Provide the (x, y) coordinate of the cell's center where the given text is located.  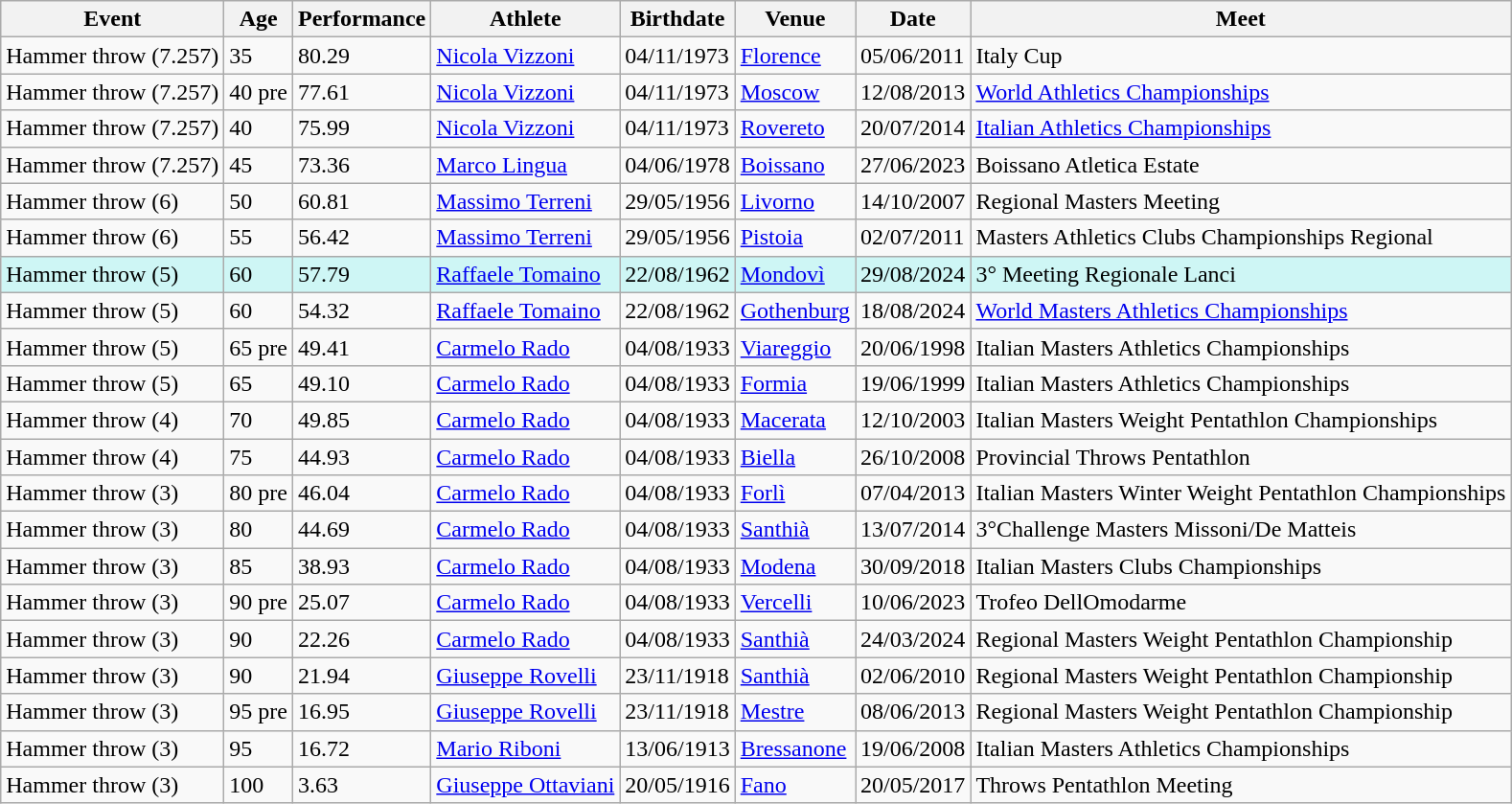
80.29 (361, 56)
Italian Masters Winter Weight Pentathlon Championships (1241, 494)
3° Meeting Regionale Lanci (1241, 274)
Rovereto (795, 128)
Fano (795, 785)
Performance (361, 19)
Italy Cup (1241, 56)
World Masters Athletics Championships (1241, 310)
3.63 (361, 785)
04/06/1978 (677, 165)
3°Challenge Masters Missoni/De Matteis (1241, 530)
Mario Riboni (525, 748)
Mestre (795, 712)
26/10/2008 (912, 457)
Age (259, 19)
29/08/2024 (912, 274)
18/08/2024 (912, 310)
75 (259, 457)
38.93 (361, 566)
Provincial Throws Pentathlon (1241, 457)
54.32 (361, 310)
Italian Masters Weight Pentathlon Championships (1241, 420)
13/06/1913 (677, 748)
Forlì (795, 494)
57.79 (361, 274)
Boissano Atletica Estate (1241, 165)
World Athletics Championships (1241, 92)
49.41 (361, 347)
Giuseppe Ottaviani (525, 785)
Gothenburg (795, 310)
20/06/1998 (912, 347)
77.61 (361, 92)
Italian Athletics Championships (1241, 128)
80 (259, 530)
05/06/2011 (912, 56)
Modena (795, 566)
Venue (795, 19)
16.72 (361, 748)
Regional Masters Meeting (1241, 201)
Pistoia (795, 238)
08/06/2013 (912, 712)
49.85 (361, 420)
85 (259, 566)
19/06/2008 (912, 748)
Event (113, 19)
Marco Lingua (525, 165)
75.99 (361, 128)
20/05/1916 (677, 785)
Bressanone (795, 748)
100 (259, 785)
Meet (1241, 19)
90 pre (259, 603)
60.81 (361, 201)
49.10 (361, 383)
Macerata (795, 420)
Florence (795, 56)
65 pre (259, 347)
Biella (795, 457)
Italian Masters Clubs Championships (1241, 566)
16.95 (361, 712)
25.07 (361, 603)
40 (259, 128)
55 (259, 238)
Date (912, 19)
80 pre (259, 494)
22.26 (361, 639)
Viareggio (795, 347)
44.69 (361, 530)
73.36 (361, 165)
20/05/2017 (912, 785)
50 (259, 201)
Vercelli (795, 603)
20/07/2014 (912, 128)
13/07/2014 (912, 530)
35 (259, 56)
14/10/2007 (912, 201)
Birthdate (677, 19)
12/10/2003 (912, 420)
12/08/2013 (912, 92)
95 pre (259, 712)
21.94 (361, 676)
27/06/2023 (912, 165)
45 (259, 165)
Trofeo DellOmodarme (1241, 603)
Masters Athletics Clubs Championships Regional (1241, 238)
10/06/2023 (912, 603)
65 (259, 383)
02/06/2010 (912, 676)
Athlete (525, 19)
02/07/2011 (912, 238)
95 (259, 748)
46.04 (361, 494)
30/09/2018 (912, 566)
Formia (795, 383)
19/06/1999 (912, 383)
Moscow (795, 92)
56.42 (361, 238)
70 (259, 420)
40 pre (259, 92)
24/03/2024 (912, 639)
Boissano (795, 165)
Livorno (795, 201)
Mondovì (795, 274)
07/04/2013 (912, 494)
44.93 (361, 457)
Throws Pentathlon Meeting (1241, 785)
